Determine the (x, y) coordinate at the center of the cell enclosing the given text.  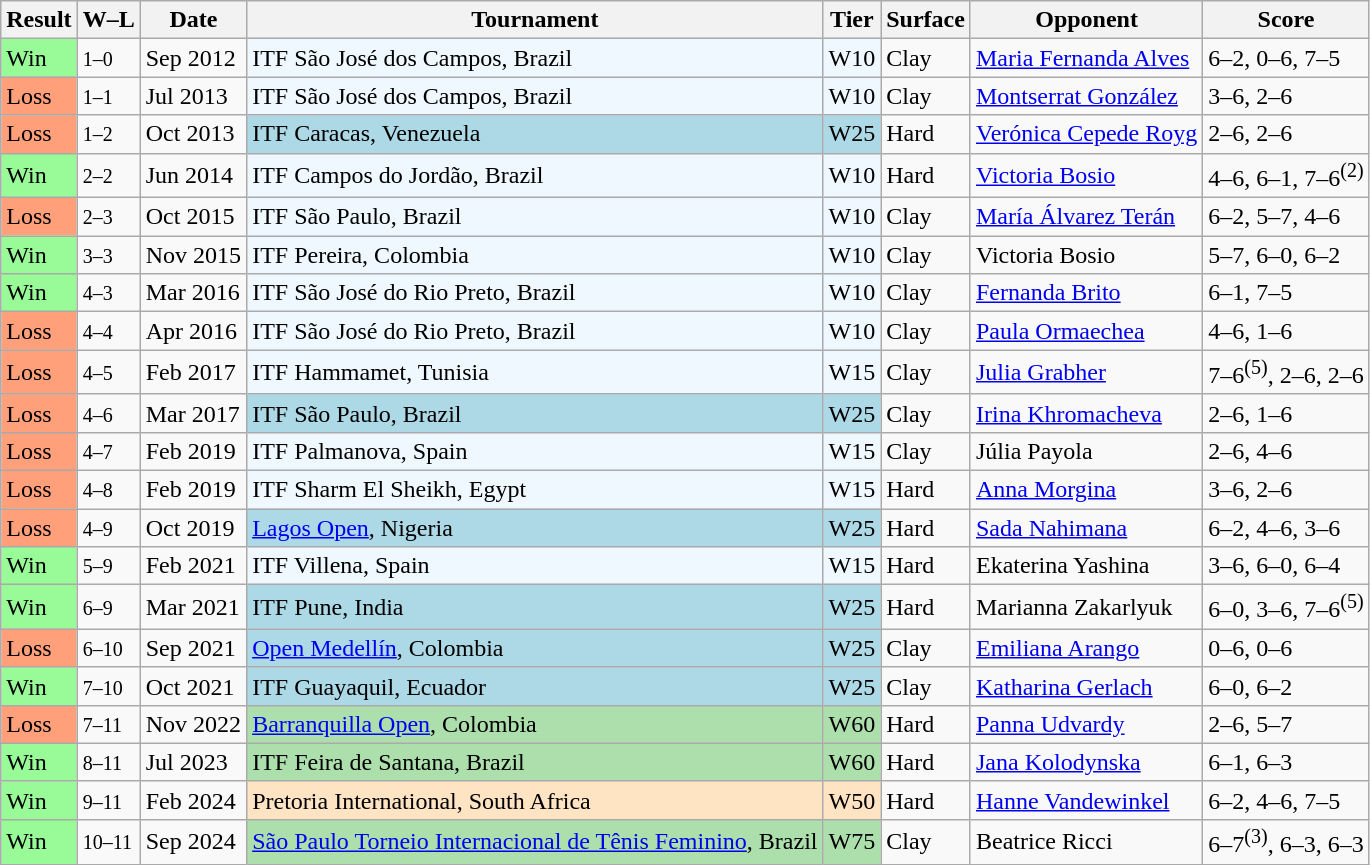
Júlia Payola (1086, 451)
4–9 (108, 528)
ITF Caracas, Venezuela (535, 134)
Oct 2019 (193, 528)
Katharina Gerlach (1086, 686)
Emiliana Arango (1086, 648)
ITF Guayaquil, Ecuador (535, 686)
2–2 (108, 176)
Apr 2016 (193, 331)
4–4 (108, 331)
ITF Villena, Spain (535, 566)
W–L (108, 20)
6–10 (108, 648)
6–0, 3–6, 7–6(5) (1286, 608)
4–6 (108, 413)
Barranquilla Open, Colombia (535, 724)
6–9 (108, 608)
8–11 (108, 762)
Oct 2021 (193, 686)
6–2, 0–6, 7–5 (1286, 58)
2–6, 5–7 (1286, 724)
2–3 (108, 217)
W75 (852, 842)
Result (39, 20)
Ekaterina Yashina (1086, 566)
ITF Pereira, Colombia (535, 255)
1–2 (108, 134)
6–1, 7–5 (1286, 293)
Pretoria International, South Africa (535, 800)
Jul 2013 (193, 96)
2–6, 2–6 (1286, 134)
Mar 2021 (193, 608)
5–9 (108, 566)
Montserrat González (1086, 96)
Tournament (535, 20)
Jul 2023 (193, 762)
Irina Khromacheva (1086, 413)
7–11 (108, 724)
5–7, 6–0, 6–2 (1286, 255)
0–6, 0–6 (1286, 648)
Nov 2015 (193, 255)
Date (193, 20)
6–2, 4–6, 3–6 (1286, 528)
Tier (852, 20)
Hanne Vandewinkel (1086, 800)
4–8 (108, 489)
Jana Kolodynska (1086, 762)
4–6, 6–1, 7–6(2) (1286, 176)
6–0, 6–2 (1286, 686)
Oct 2013 (193, 134)
7–6(5), 2–6, 2–6 (1286, 372)
4–7 (108, 451)
Jun 2014 (193, 176)
Julia Grabher (1086, 372)
Sada Nahimana (1086, 528)
2–6, 4–6 (1286, 451)
Verónica Cepede Royg (1086, 134)
Fernanda Brito (1086, 293)
ITF Pune, India (535, 608)
Feb 2024 (193, 800)
4–3 (108, 293)
Mar 2016 (193, 293)
10–11 (108, 842)
Anna Morgina (1086, 489)
São Paulo Torneio Internacional de Tênis Feminino, Brazil (535, 842)
3–3 (108, 255)
4–5 (108, 372)
Marianna Zakarlyuk (1086, 608)
Open Medellín, Colombia (535, 648)
Surface (926, 20)
Lagos Open, Nigeria (535, 528)
María Álvarez Terán (1086, 217)
6–7(3), 6–3, 6–3 (1286, 842)
ITF Palmanova, Spain (535, 451)
4–6, 1–6 (1286, 331)
ITF Campos do Jordão, Brazil (535, 176)
Sep 2024 (193, 842)
1–0 (108, 58)
Maria Fernanda Alves (1086, 58)
6–1, 6–3 (1286, 762)
9–11 (108, 800)
6–2, 5–7, 4–6 (1286, 217)
7–10 (108, 686)
W50 (852, 800)
3–6, 6–0, 6–4 (1286, 566)
Sep 2021 (193, 648)
Sep 2012 (193, 58)
Mar 2017 (193, 413)
Opponent (1086, 20)
Nov 2022 (193, 724)
Oct 2015 (193, 217)
1–1 (108, 96)
ITF Feira de Santana, Brazil (535, 762)
ITF Hammamet, Tunisia (535, 372)
2–6, 1–6 (1286, 413)
ITF Sharm El Sheikh, Egypt (535, 489)
Beatrice Ricci (1086, 842)
Paula Ormaechea (1086, 331)
Feb 2021 (193, 566)
Feb 2017 (193, 372)
6–2, 4–6, 7–5 (1286, 800)
Panna Udvardy (1086, 724)
Score (1286, 20)
